Return the (x, y) coordinate for the center point of the cell that contains the specified text.  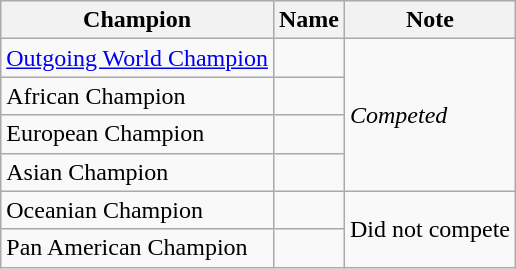
Name (308, 20)
Did not compete (430, 229)
Competed (430, 115)
Champion (138, 20)
Outgoing World Champion (138, 58)
European Champion (138, 134)
Note (430, 20)
Pan American Champion (138, 248)
African Champion (138, 96)
Oceanian Champion (138, 210)
Asian Champion (138, 172)
